Determine the [x, y] coordinate at the center of the cell enclosing the given text.  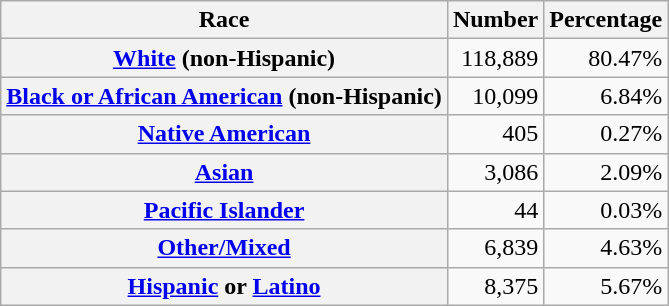
Asian [224, 172]
4.63% [606, 248]
80.47% [606, 58]
Pacific Islander [224, 210]
2.09% [606, 172]
Other/Mixed [224, 248]
0.03% [606, 210]
Number [495, 20]
3,086 [495, 172]
405 [495, 134]
118,889 [495, 58]
10,099 [495, 96]
44 [495, 210]
Percentage [606, 20]
Native American [224, 134]
Black or African American (non-Hispanic) [224, 96]
0.27% [606, 134]
Hispanic or Latino [224, 286]
6,839 [495, 248]
8,375 [495, 286]
6.84% [606, 96]
White (non-Hispanic) [224, 58]
5.67% [606, 286]
Race [224, 20]
